From the cell containing the given text, extract its center point as [X, Y] coordinate. 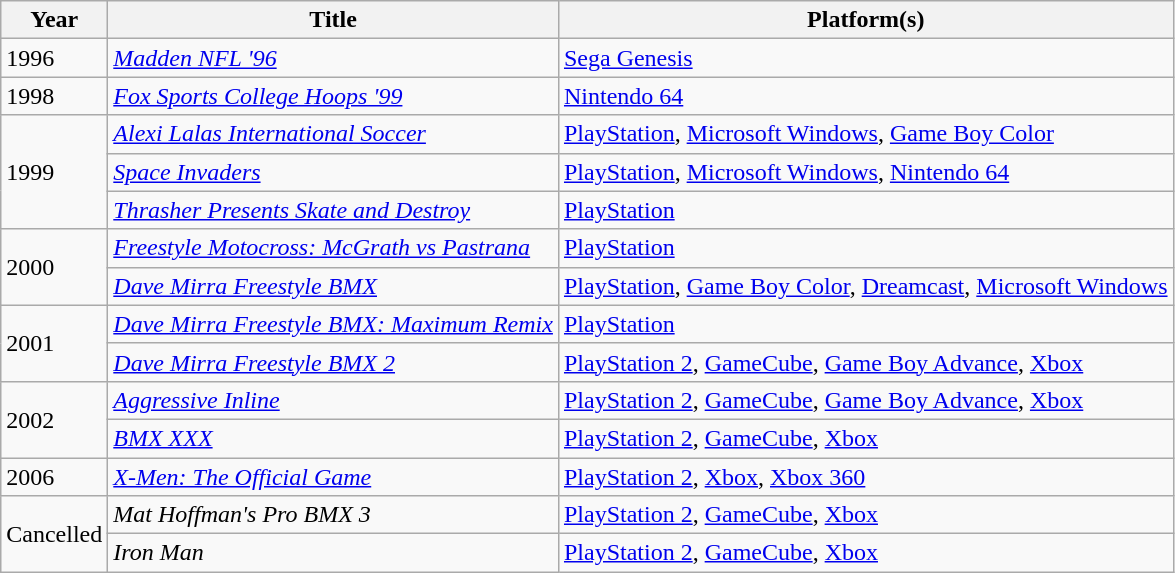
Mat Hoffman's Pro BMX 3 [334, 515]
PlayStation, Microsoft Windows, Game Boy Color [866, 134]
2006 [54, 477]
Nintendo 64 [866, 96]
Title [334, 20]
Dave Mirra Freestyle BMX [334, 286]
BMX XXX [334, 438]
Madden NFL '96 [334, 58]
PlayStation, Game Boy Color, Dreamcast, Microsoft Windows [866, 286]
Sega Genesis [866, 58]
Cancelled [54, 534]
Year [54, 20]
Freestyle Motocross: McGrath vs Pastrana [334, 248]
2001 [54, 343]
X-Men: The Official Game [334, 477]
2000 [54, 267]
1999 [54, 172]
Dave Mirra Freestyle BMX 2 [334, 362]
Space Invaders [334, 172]
Dave Mirra Freestyle BMX: Maximum Remix [334, 324]
1998 [54, 96]
Fox Sports College Hoops '99 [334, 96]
Alexi Lalas International Soccer [334, 134]
Aggressive Inline [334, 400]
Iron Man [334, 553]
Platform(s) [866, 20]
2002 [54, 419]
PlayStation 2, Xbox, Xbox 360 [866, 477]
PlayStation, Microsoft Windows, Nintendo 64 [866, 172]
1996 [54, 58]
Thrasher Presents Skate and Destroy [334, 210]
